Locate the cell with the specified text and output its [x, y] center coordinate. 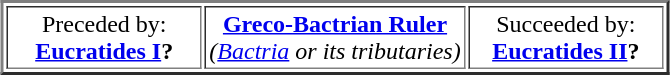
Preceded by:Eucratides I? [104, 38]
Greco-Bactrian Ruler(Bactria or its tributaries) [335, 38]
Succeeded by:Eucratides II? [566, 38]
